Pinpoint the cell where the given text exists, returning its (x, y) midpoint coordinate. 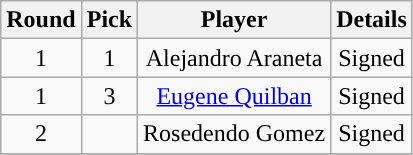
Eugene Quilban (234, 96)
Alejandro Araneta (234, 58)
Player (234, 20)
Round (41, 20)
3 (109, 96)
Pick (109, 20)
2 (41, 134)
Details (372, 20)
Rosedendo Gomez (234, 134)
